From the cell containing the given text, extract its center point as [X, Y] coordinate. 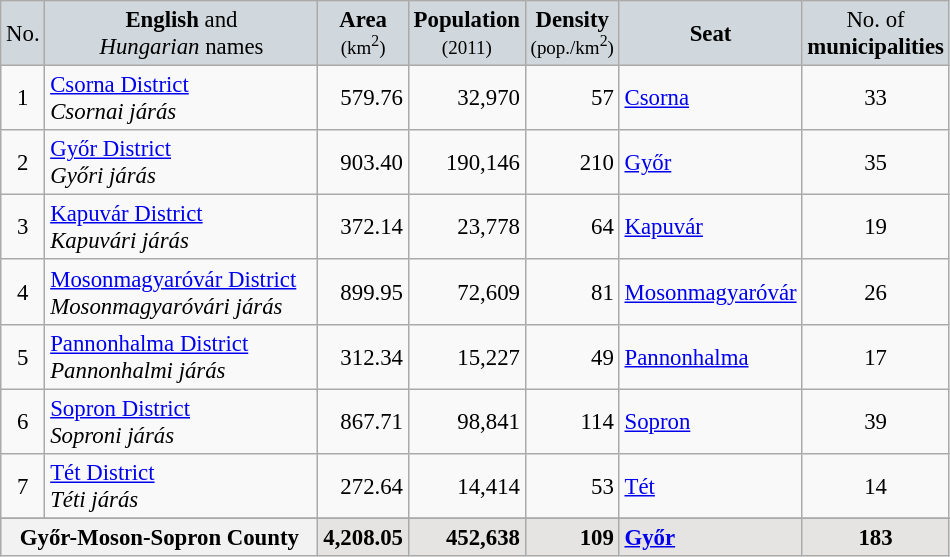
72,609 [466, 292]
15,227 [466, 356]
Tét District Téti járás [182, 486]
272.64 [363, 486]
64 [572, 228]
899.95 [363, 292]
53 [572, 486]
Kapuvár [710, 228]
Sopron District Soproni járás [182, 422]
33 [876, 98]
49 [572, 356]
Pannonhalma District Pannonhalmi járás [182, 356]
Csorna [710, 98]
Pannonhalma [710, 356]
Mosonmagyaróvár [710, 292]
Tét [710, 486]
7 [23, 486]
No. ofmunicipalities [876, 34]
Csorna District Csornai járás [182, 98]
114 [572, 422]
312.34 [363, 356]
57 [572, 98]
35 [876, 162]
579.76 [363, 98]
210 [572, 162]
Mosonmagyaróvár District Mosonmagyaróvári járás [182, 292]
No. [23, 34]
Seat [710, 34]
4,208.05 [363, 537]
English andHungarian names [182, 34]
14 [876, 486]
Density (pop./km2) [572, 34]
Area (km2) [363, 34]
372.14 [363, 228]
14,414 [466, 486]
4 [23, 292]
183 [876, 537]
109 [572, 537]
32,970 [466, 98]
17 [876, 356]
6 [23, 422]
23,778 [466, 228]
452,638 [466, 537]
39 [876, 422]
Kapuvár District Kapuvári járás [182, 228]
Sopron [710, 422]
Győr District Győri járás [182, 162]
81 [572, 292]
Győr-Moson-Sopron County [160, 537]
26 [876, 292]
Population (2011) [466, 34]
3 [23, 228]
2 [23, 162]
98,841 [466, 422]
5 [23, 356]
19 [876, 228]
867.71 [363, 422]
903.40 [363, 162]
1 [23, 98]
190,146 [466, 162]
